Capture the cell that displays the provided text and extract its (X, Y) central coordinate. 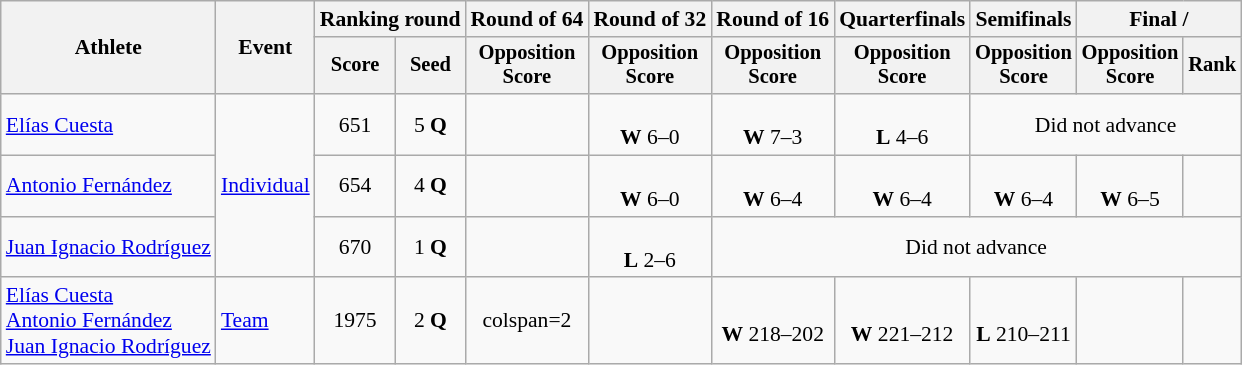
654 (356, 186)
Round of 16 (772, 19)
1 Q (430, 248)
651 (356, 124)
Semifinals (1024, 19)
Athlete (108, 48)
L 210–211 (1024, 322)
Team (266, 322)
Round of 32 (650, 19)
L 2–6 (650, 248)
Juan Ignacio Rodríguez (108, 248)
Rank (1212, 66)
2 Q (430, 322)
W 221–212 (902, 322)
colspan=2 (526, 322)
Score (356, 66)
1975 (356, 322)
W 218–202 (772, 322)
Individual (266, 186)
4 Q (430, 186)
Round of 64 (526, 19)
Final / (1159, 19)
W 7–3 (772, 124)
Seed (430, 66)
L 4–6 (902, 124)
5 Q (430, 124)
Elías Cuesta (108, 124)
Antonio Fernández (108, 186)
Elías CuestaAntonio FernándezJuan Ignacio Rodríguez (108, 322)
670 (356, 248)
Event (266, 48)
W 6–5 (1130, 186)
Ranking round (390, 19)
Quarterfinals (902, 19)
